For the text-containing cell, return its midpoint in [x, y] coordinate format. 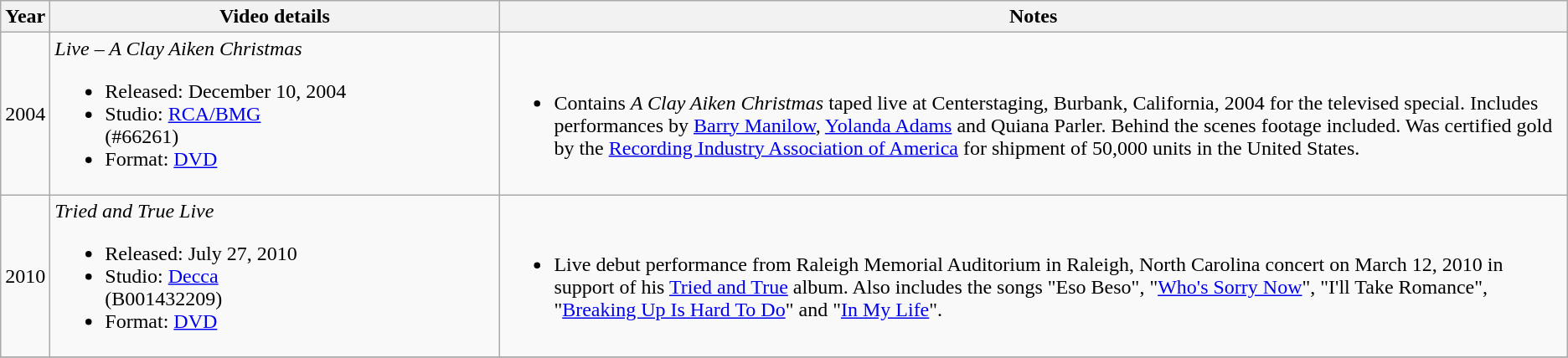
Year [25, 17]
Notes [1034, 17]
Live – A Clay Aiken ChristmasReleased: December 10, 2004Studio: RCA/BMG(#66261)Format: DVD [275, 114]
Tried and True LiveReleased: July 27, 2010Studio: Decca(B001432209)Format: DVD [275, 276]
2004 [25, 114]
Video details [275, 17]
2010 [25, 276]
